Return the (X, Y) coordinate for the center point of the cell that contains the specified text.  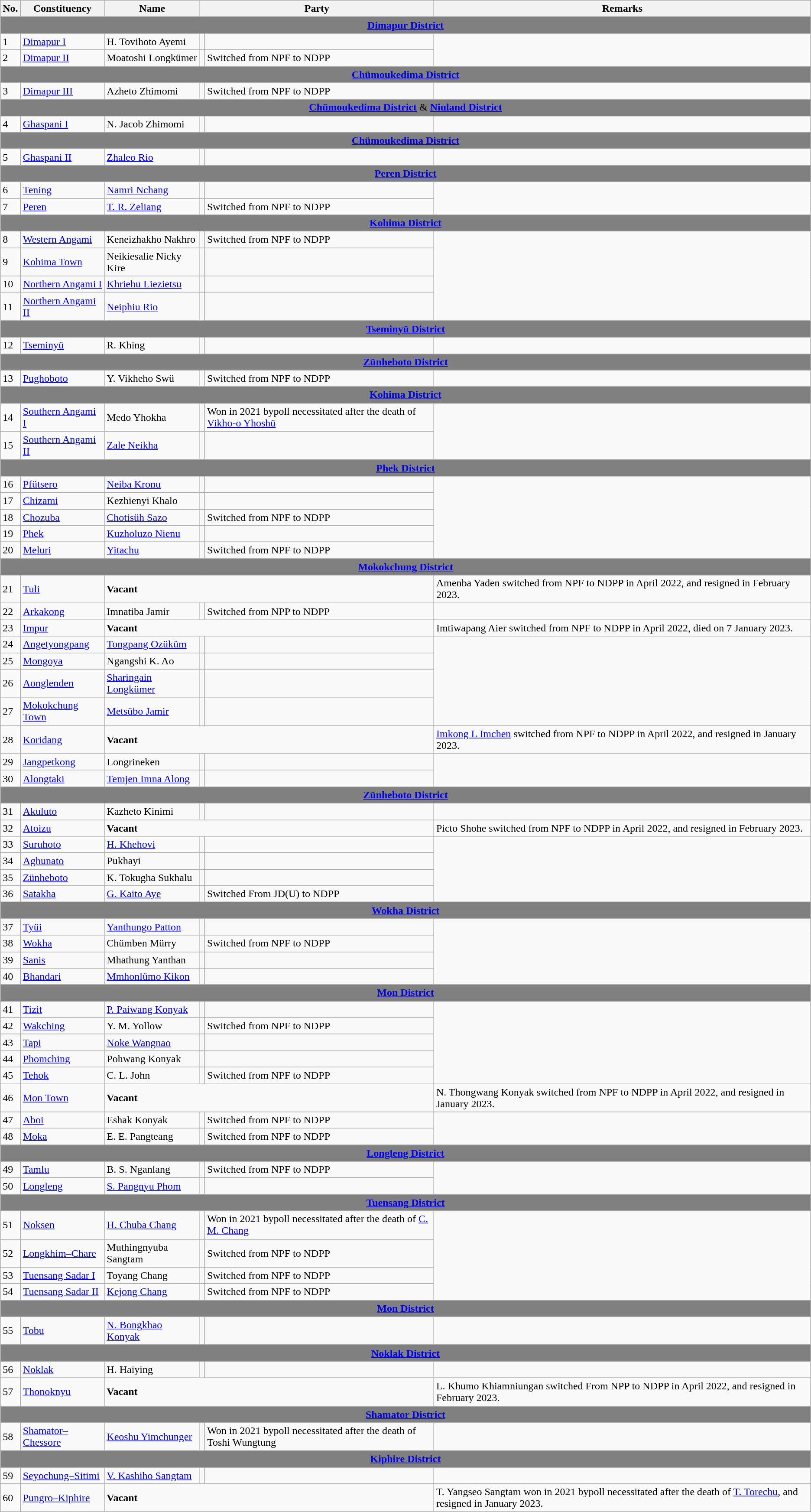
12 (10, 345)
Angetyongpang (62, 644)
Phomching (62, 1059)
Neiba Kronu (152, 484)
Yanthungo Patton (152, 927)
T. Yangseo Sangtam won in 2021 bypoll necessitated after the death of T. Torechu, and resigned in January 2023. (622, 1498)
Pfütsero (62, 484)
Kohima Town (62, 262)
Tuensang Sadar II (62, 1292)
Switched From JD(U) to NDPP (319, 894)
16 (10, 484)
60 (10, 1498)
Y. Vikheho Swü (152, 378)
Tongpang Ozüküm (152, 644)
Chümoukedima District & Niuland District (405, 107)
G. Kaito Aye (152, 894)
Y. M. Yollow (152, 1026)
Temjen Imna Along (152, 778)
29 (10, 762)
37 (10, 927)
5 (10, 157)
6 (10, 190)
24 (10, 644)
No. (10, 9)
Dimapur II (62, 58)
Mmhonlümo Kikon (152, 976)
Southern Angami II (62, 445)
Noke Wangnao (152, 1042)
Seyochung–Sitimi (62, 1476)
Thonoknyu (62, 1392)
Aboi (62, 1120)
Meluri (62, 550)
Koridang (62, 739)
53 (10, 1275)
H. Chuba Chang (152, 1225)
H. Tovihoto Ayemi (152, 42)
3 (10, 91)
Keoshu Yimchunger (152, 1437)
K. Tokugha Sukhalu (152, 878)
34 (10, 861)
Sanis (62, 960)
14 (10, 417)
Phek District (405, 468)
Tuensang District (405, 1203)
Zünheboto (62, 878)
Kazheto Kinimi (152, 811)
S. Pangnyu Phom (152, 1186)
T. R. Zeliang (152, 207)
58 (10, 1437)
Won in 2021 bypoll necessitated after the death of Vikho-o Yhoshü (319, 417)
Noklak (62, 1369)
Imnatiba Jamir (152, 611)
Southern Angami I (62, 417)
35 (10, 878)
47 (10, 1120)
Metsübo Jamir (152, 712)
P. Paiwang Konyak (152, 1009)
38 (10, 943)
Wokha (62, 943)
H. Khehovi (152, 845)
28 (10, 739)
Pohwang Konyak (152, 1059)
Imtiwapang Aier switched from NPF to NDPP in April 2022, died on 7 January 2023. (622, 628)
Azheto Zhimomi (152, 91)
L. Khumo Khiamniungan switched From NPP to NDPP in April 2022, and resigned in February 2023. (622, 1392)
Wakching (62, 1026)
Western Angami (62, 240)
4 (10, 124)
59 (10, 1476)
Longleng District (405, 1153)
Chotisüh Sazo (152, 517)
Remarks (622, 9)
Chizami (62, 501)
45 (10, 1075)
Longrineken (152, 762)
Arkakong (62, 611)
Ngangshi K. Ao (152, 661)
40 (10, 976)
Eshak Konyak (152, 1120)
Won in 2021 bypoll necessitated after the death of C. M. Chang (319, 1225)
Tehok (62, 1075)
Mokokchung District (405, 567)
27 (10, 712)
Neiphiu Rio (152, 307)
49 (10, 1170)
Shamator District (405, 1414)
Phek (62, 534)
Amenba Yaden switched from NPF to NDPP in April 2022, and resigned in February 2023. (622, 589)
Bhandari (62, 976)
Mokokchung Town (62, 712)
Suruhoto (62, 845)
Neikiesalie Nicky Kire (152, 262)
Toyang Chang (152, 1275)
Party (317, 9)
Peren District (405, 173)
9 (10, 262)
50 (10, 1186)
Alongtaki (62, 778)
Kiphire District (405, 1459)
Medo Yhokha (152, 417)
25 (10, 661)
20 (10, 550)
13 (10, 378)
Tening (62, 190)
Dimapur I (62, 42)
C. L. John (152, 1075)
H. Haiying (152, 1369)
11 (10, 307)
Longkhim–Chare (62, 1253)
30 (10, 778)
Kezhienyi Khalo (152, 501)
Shamator–Chessore (62, 1437)
Mon Town (62, 1097)
44 (10, 1059)
Impur (62, 628)
36 (10, 894)
Noksen (62, 1225)
42 (10, 1026)
31 (10, 811)
18 (10, 517)
Moatoshi Longkümer (152, 58)
Mongoya (62, 661)
Tizit (62, 1009)
Tyüi (62, 927)
V. Kashiho Sangtam (152, 1476)
22 (10, 611)
1 (10, 42)
Muthingnyuba Sangtam (152, 1253)
Tuensang Sadar I (62, 1275)
19 (10, 534)
Pungro–Kiphire (62, 1498)
Satakha (62, 894)
N. Bongkhao Konyak (152, 1330)
15 (10, 445)
10 (10, 284)
Tseminyü (62, 345)
Dimapur III (62, 91)
Imkong L Imchen switched from NPF to NDPP in April 2022, and resigned in January 2023. (622, 739)
Pukhayi (152, 861)
33 (10, 845)
Picto Shohe switched from NPF to NDPP in April 2022, and resigned in February 2023. (622, 828)
54 (10, 1292)
2 (10, 58)
Constituency (62, 9)
26 (10, 683)
Won in 2021 bypoll necessitated after the death of Toshi Wungtung (319, 1437)
Jangpetkong (62, 762)
55 (10, 1330)
7 (10, 207)
39 (10, 960)
Tuli (62, 589)
Tapi (62, 1042)
41 (10, 1009)
Tseminyü District (405, 329)
Kejong Chang (152, 1292)
Northern Angami II (62, 307)
Northern Angami I (62, 284)
B. S. Nganlang (152, 1170)
Switched from NPP to NDPP (319, 611)
Moka (62, 1137)
Name (152, 9)
Khriehu Liezietsu (152, 284)
Ghaspani I (62, 124)
56 (10, 1369)
21 (10, 589)
N. Jacob Zhimomi (152, 124)
Longleng (62, 1186)
Namri Nchang (152, 190)
R. Khing (152, 345)
Zhaleo Rio (152, 157)
Akuluto (62, 811)
Wokha District (405, 910)
Mhathung Yanthan (152, 960)
46 (10, 1097)
Atoizu (62, 828)
Aonglenden (62, 683)
Yitachu (152, 550)
43 (10, 1042)
N. Thongwang Konyak switched from NPF to NDPP in April 2022, and resigned in January 2023. (622, 1097)
Zale Neikha (152, 445)
51 (10, 1225)
Noklak District (405, 1353)
23 (10, 628)
Sharingain Longkümer (152, 683)
Kuzholuzo Nienu (152, 534)
52 (10, 1253)
17 (10, 501)
57 (10, 1392)
E. E. Pangteang (152, 1137)
Chozuba (62, 517)
48 (10, 1137)
Dimapur District (405, 25)
Tamlu (62, 1170)
Ghaspani II (62, 157)
Peren (62, 207)
Tobu (62, 1330)
32 (10, 828)
Aghunato (62, 861)
Chümben Mürry (152, 943)
Pughoboto (62, 378)
8 (10, 240)
Keneizhakho Nakhro (152, 240)
